Detect which cell encompasses the target text, then output its (x, y) center coordinate. 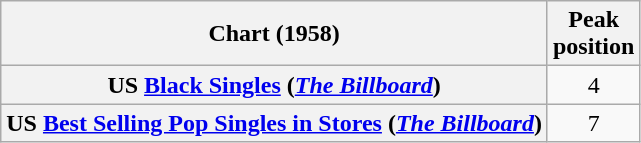
US Black Singles (The Billboard) (274, 85)
7 (593, 123)
Chart (1958) (274, 34)
US Best Selling Pop Singles in Stores (The Billboard) (274, 123)
4 (593, 85)
Peakposition (593, 34)
